Find where the given text appears and provide that cell's center as [x, y] coordinate. 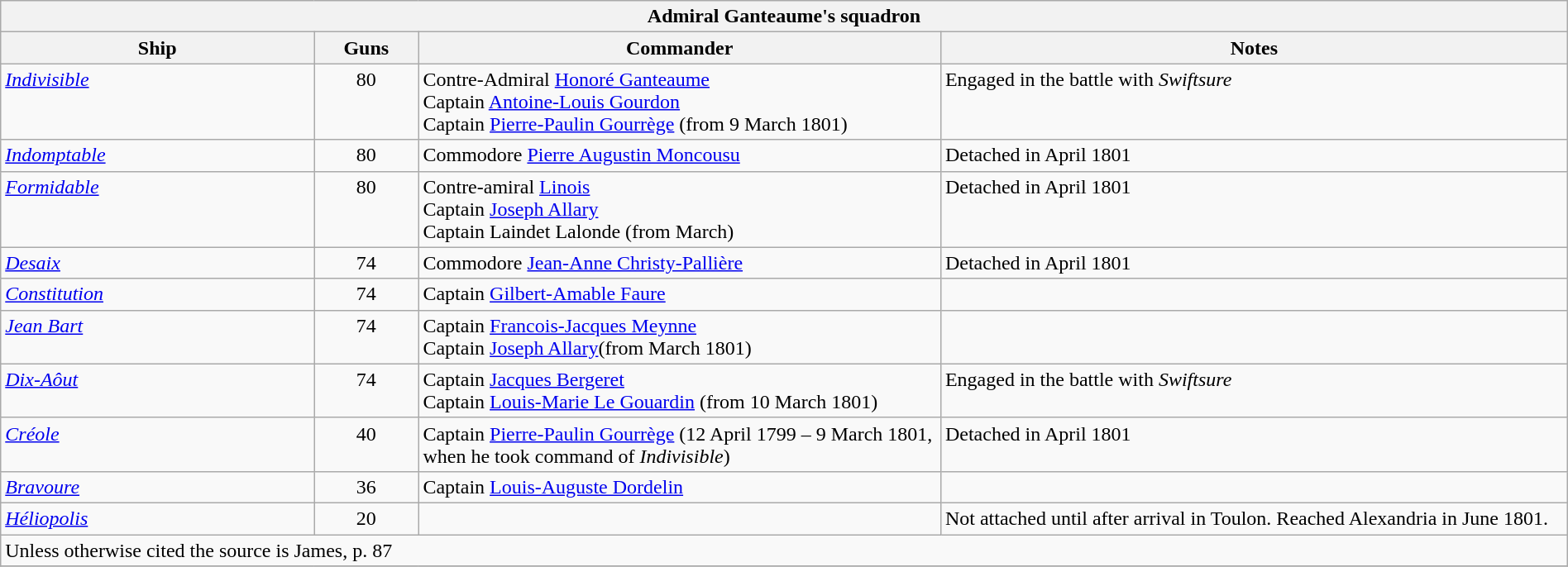
Desaix [157, 263]
Captain Gilbert-Amable Faure [680, 294]
Indivisible [157, 102]
Captain Francois-Jacques MeynneCaptain Joseph Allary(from March 1801) [680, 337]
40 [366, 445]
Captain Louis-Auguste Dordelin [680, 487]
Formidable [157, 209]
Constitution [157, 294]
Commander [680, 48]
Not attached until after arrival in Toulon. Reached Alexandria in June 1801. [1254, 518]
Indomptable [157, 155]
Ship [157, 48]
Guns [366, 48]
20 [366, 518]
Contre-Admiral Honoré GanteaumeCaptain Antoine-Louis GourdonCaptain Pierre-Paulin Gourrège (from 9 March 1801) [680, 102]
36 [366, 487]
Bravoure [157, 487]
Contre-amiral LinoisCaptain Joseph AllaryCaptain Laindet Lalonde (from March) [680, 209]
Captain Jacques BergeretCaptain Louis-Marie Le Gouardin (from 10 March 1801) [680, 390]
Notes [1254, 48]
Dix-Aôut [157, 390]
Admiral Ganteaume's squadron [784, 17]
Commodore Pierre Augustin Moncousu [680, 155]
Captain Pierre-Paulin Gourrège (12 April 1799 – 9 March 1801, when he took command of Indivisible) [680, 445]
Héliopolis [157, 518]
Commodore Jean-Anne Christy-Pallière [680, 263]
Unless otherwise cited the source is James, p. 87 [784, 550]
Créole [157, 445]
Jean Bart [157, 337]
